Search for the cell housing the specified text and yield its [x, y] center coordinate. 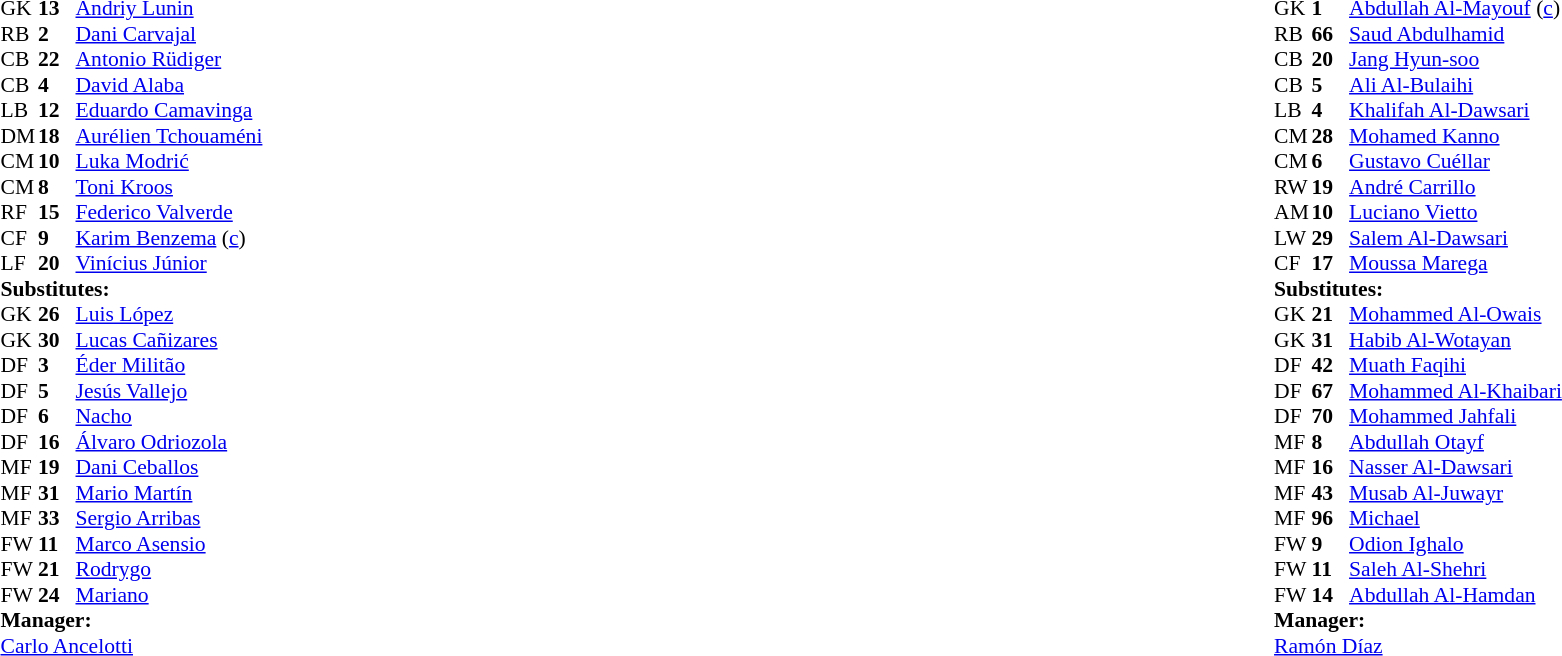
Eduardo Camavinga [170, 111]
96 [1331, 519]
43 [1331, 493]
RW [1293, 187]
24 [57, 595]
Rodrygo [170, 569]
22 [57, 59]
28 [1331, 136]
Mario Martín [170, 493]
Gustavo Cuéllar [1456, 161]
RF [19, 213]
Abdullah Al-Hamdan [1456, 595]
26 [57, 315]
2 [57, 34]
Éder Militão [170, 365]
30 [57, 340]
70 [1331, 417]
Luciano Vietto [1456, 213]
Moussa Marega [1456, 263]
Abdullah Otayf [1456, 442]
14 [1331, 595]
Mohammed Al-Khaibari [1456, 391]
David Alaba [170, 85]
Ali Al-Bulaihi [1456, 85]
Jang Hyun-soo [1456, 59]
Karim Benzema (c) [170, 238]
Jesús Vallejo [170, 391]
Marco Asensio [170, 544]
AM [1293, 213]
Lucas Cañizares [170, 340]
André Carrillo [1456, 187]
Dani Ceballos [170, 467]
67 [1331, 391]
LW [1293, 238]
Antonio Rüdiger [170, 59]
Mohamed Kanno [1456, 136]
Toni Kroos [170, 187]
Mariano [170, 595]
Luka Modrić [170, 161]
DM [19, 136]
Vinícius Júnior [170, 263]
12 [57, 111]
Luis López [170, 315]
Nasser Al-Dawsari [1456, 467]
Saleh Al-Shehri [1456, 569]
Aurélien Tchouaméni [170, 136]
Federico Valverde [170, 213]
Salem Al-Dawsari [1456, 238]
LF [19, 263]
Khalifah Al-Dawsari [1456, 111]
Dani Carvajal [170, 34]
15 [57, 213]
33 [57, 519]
Saud Abdulhamid [1456, 34]
Habib Al-Wotayan [1456, 340]
Muath Faqihi [1456, 365]
17 [1331, 263]
Álvaro Odriozola [170, 442]
Musab Al-Juwayr [1456, 493]
3 [57, 365]
42 [1331, 365]
Michael [1456, 519]
18 [57, 136]
66 [1331, 34]
Mohammed Al-Owais [1456, 315]
Sergio Arribas [170, 519]
Mohammed Jahfali [1456, 417]
29 [1331, 238]
Odion Ighalo [1456, 544]
Nacho [170, 417]
